Find where the given text appears and provide that cell's center as [X, Y] coordinate. 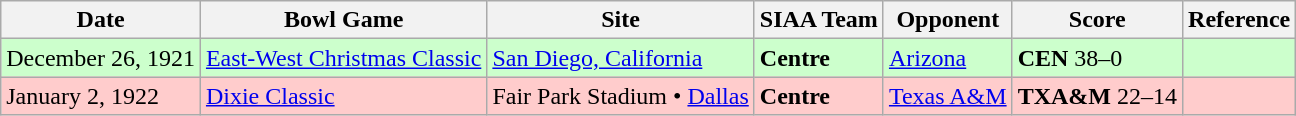
Bowl Game [343, 20]
Texas A&M [948, 96]
East-West Christmas Classic [343, 58]
San Diego, California [620, 58]
SIAA Team [818, 20]
Arizona [948, 58]
Site [620, 20]
December 26, 1921 [101, 58]
Dixie Classic [343, 96]
January 2, 1922 [101, 96]
Date [101, 20]
Reference [1240, 20]
CEN 38–0 [1097, 58]
Fair Park Stadium • Dallas [620, 96]
TXA&M 22–14 [1097, 96]
Score [1097, 20]
Opponent [948, 20]
